From the cell containing the given text, extract its center point as (x, y) coordinate. 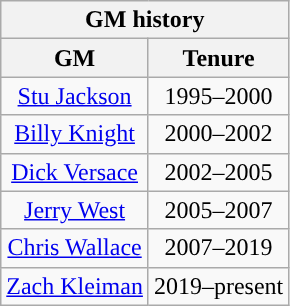
2005–2007 (218, 210)
Chris Wallace (75, 248)
GM (75, 58)
2002–2005 (218, 172)
Zach Kleiman (75, 286)
Dick Versace (75, 172)
2007–2019 (218, 248)
Stu Jackson (75, 96)
GM history (145, 20)
2019–present (218, 286)
Billy Knight (75, 134)
2000–2002 (218, 134)
Tenure (218, 58)
Jerry West (75, 210)
1995–2000 (218, 96)
